Find where the given text appears and provide that cell's center as (X, Y) coordinate. 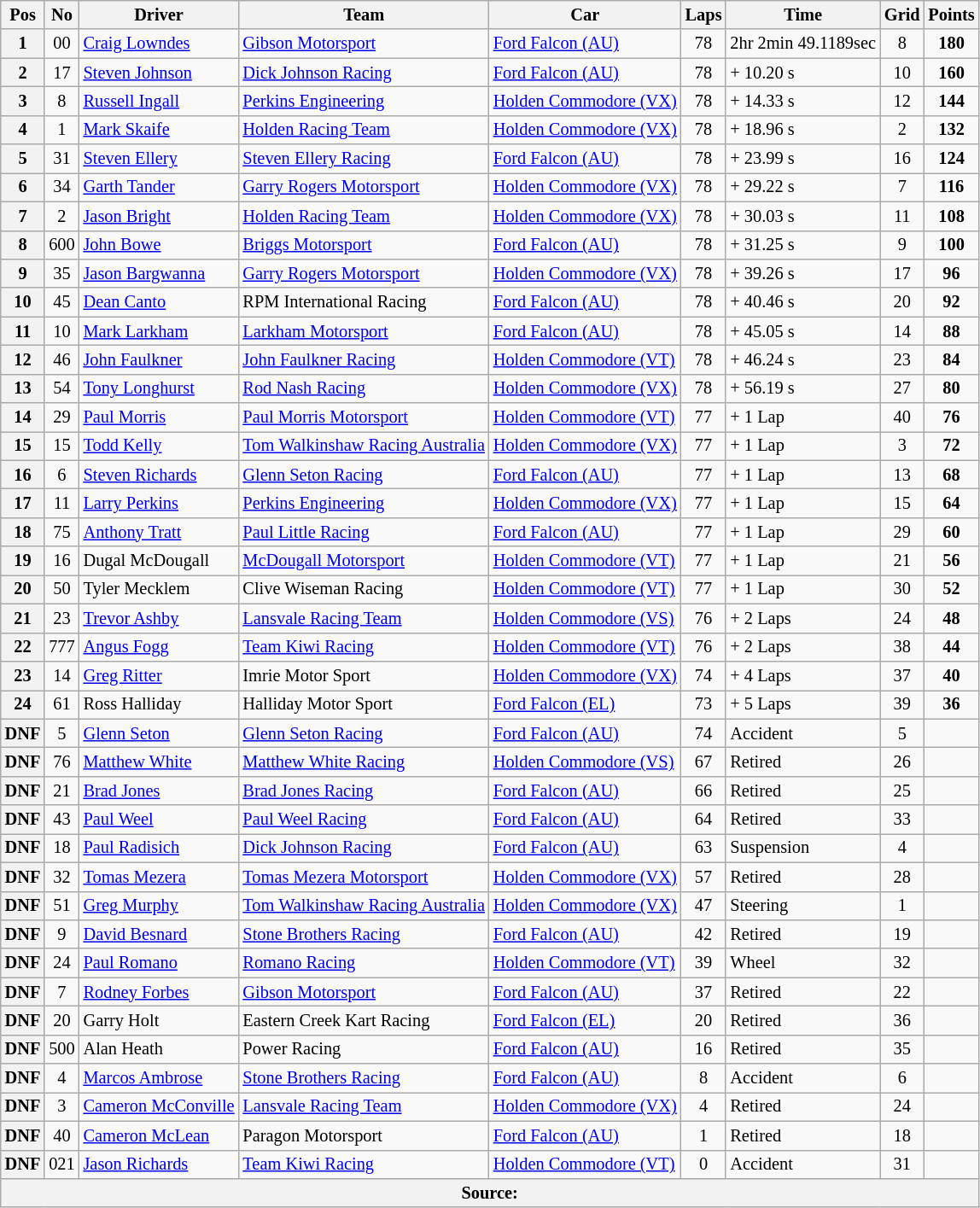
Tony Longhurst (159, 388)
Cameron McConville (159, 1106)
Mark Larkham (159, 331)
Pos (23, 15)
Paul Weel (159, 820)
34 (61, 187)
Steven Ellery (159, 159)
Clive Wiseman Racing (364, 589)
Romano Racing (364, 963)
+ 4 Laps (802, 675)
RPM International Racing (364, 302)
Car (586, 15)
Mark Skaife (159, 130)
Tyler Mecklem (159, 589)
63 (703, 848)
+ 10.20 s (802, 73)
46 (61, 359)
33 (902, 820)
61 (61, 704)
Team (364, 15)
Suspension (802, 848)
Jason Bright (159, 216)
Steven Johnson (159, 73)
+ 14.33 s (802, 101)
100 (952, 245)
Halliday Motor Sport (364, 704)
Glenn Seton (159, 733)
Todd Kelly (159, 446)
Driver (159, 15)
Marcos Ambrose (159, 1078)
44 (952, 647)
500 (61, 1049)
Dean Canto (159, 302)
Steven Ellery Racing (364, 159)
Paul Morris Motorsport (364, 417)
80 (952, 388)
116 (952, 187)
Anthony Tratt (159, 532)
26 (902, 762)
48 (952, 618)
Wheel (802, 963)
Jason Bargwanna (159, 273)
54 (61, 388)
Garry Holt (159, 1020)
51 (61, 906)
Russell Ingall (159, 101)
66 (703, 791)
75 (61, 532)
Paul Radisich (159, 848)
108 (952, 216)
Brad Jones Racing (364, 791)
Matthew White Racing (364, 762)
John Bowe (159, 245)
021 (61, 1164)
50 (61, 589)
David Besnard (159, 934)
McDougall Motorsport (364, 561)
67 (703, 762)
Laps (703, 15)
Ross Halliday (159, 704)
Tomas Mezera Motorsport (364, 877)
Garth Tander (159, 187)
Matthew White (159, 762)
27 (902, 388)
47 (703, 906)
57 (703, 877)
Greg Ritter (159, 675)
180 (952, 44)
Source: (490, 1193)
73 (703, 704)
Trevor Ashby (159, 618)
Greg Murphy (159, 906)
Paul Morris (159, 417)
38 (902, 647)
2hr 2min 49.1189sec (802, 44)
0 (703, 1164)
42 (703, 934)
68 (952, 475)
Angus Fogg (159, 647)
144 (952, 101)
160 (952, 73)
John Faulkner Racing (364, 359)
+ 40.46 s (802, 302)
88 (952, 331)
Tomas Mezera (159, 877)
John Faulkner (159, 359)
+ 18.96 s (802, 130)
60 (952, 532)
No (61, 15)
Craig Lowndes (159, 44)
777 (61, 647)
+ 31.25 s (802, 245)
Imrie Motor Sport (364, 675)
+ 45.05 s (802, 331)
124 (952, 159)
600 (61, 245)
Power Racing (364, 1049)
Larry Perkins (159, 503)
Larkham Motorsport (364, 331)
92 (952, 302)
56 (952, 561)
Paul Weel Racing (364, 820)
Points (952, 15)
Rod Nash Racing (364, 388)
45 (61, 302)
Paragon Motorsport (364, 1135)
30 (902, 589)
Briggs Motorsport (364, 245)
+ 5 Laps (802, 704)
84 (952, 359)
Eastern Creek Kart Racing (364, 1020)
+ 30.03 s (802, 216)
Steering (802, 906)
Paul Romano (159, 963)
Paul Little Racing (364, 532)
+ 29.22 s (802, 187)
Brad Jones (159, 791)
Grid (902, 15)
+ 56.19 s (802, 388)
Dugal McDougall (159, 561)
Cameron McLean (159, 1135)
+ 23.99 s (802, 159)
25 (902, 791)
Alan Heath (159, 1049)
+ 46.24 s (802, 359)
Jason Richards (159, 1164)
132 (952, 130)
00 (61, 44)
Time (802, 15)
+ 39.26 s (802, 273)
72 (952, 446)
Steven Richards (159, 475)
28 (902, 877)
96 (952, 273)
43 (61, 820)
52 (952, 589)
Rodney Forbes (159, 992)
